For the text-containing cell, return its midpoint in (X, Y) coordinate format. 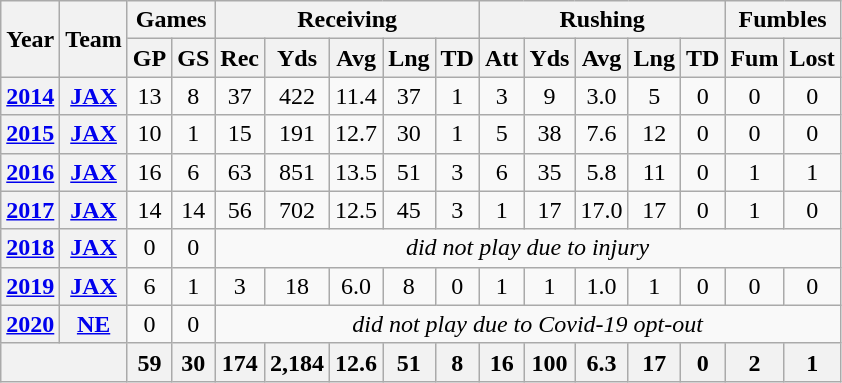
1.0 (602, 286)
6.3 (602, 362)
Year (30, 39)
100 (550, 362)
2017 (30, 210)
59 (149, 362)
38 (550, 134)
13.5 (356, 172)
did not play due to injury (528, 248)
Lost (812, 58)
2014 (30, 96)
Att (501, 58)
12.6 (356, 362)
9 (550, 96)
851 (298, 172)
Games (170, 20)
63 (240, 172)
Fum (754, 58)
2,184 (298, 362)
did not play due to Covid-19 opt-out (528, 324)
2020 (30, 324)
12.5 (356, 210)
5.8 (602, 172)
Receiving (348, 20)
3.0 (602, 96)
15 (240, 134)
12 (654, 134)
17.0 (602, 210)
2019 (30, 286)
11 (654, 172)
702 (298, 210)
Fumbles (782, 20)
GS (194, 58)
174 (240, 362)
56 (240, 210)
2016 (30, 172)
10 (149, 134)
11.4 (356, 96)
422 (298, 96)
2018 (30, 248)
2015 (30, 134)
NE (94, 324)
2 (754, 362)
35 (550, 172)
Rec (240, 58)
7.6 (602, 134)
GP (149, 58)
18 (298, 286)
Team (94, 39)
13 (149, 96)
45 (409, 210)
12.7 (356, 134)
191 (298, 134)
Rushing (602, 20)
6.0 (356, 286)
